Output the (X, Y) coordinate of the center of the cell containing the given text.  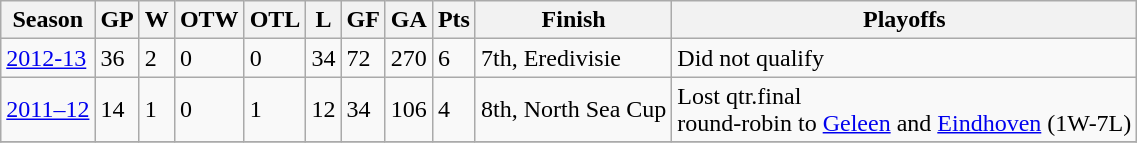
OTW (209, 20)
270 (408, 58)
GA (408, 20)
W (156, 20)
6 (454, 58)
GF (363, 20)
OTL (275, 20)
2 (156, 58)
Did not qualify (904, 58)
Finish (573, 20)
14 (117, 110)
Playoffs (904, 20)
106 (408, 110)
2011–12 (48, 110)
Pts (454, 20)
8th, North Sea Cup (573, 110)
4 (454, 110)
L (324, 20)
GP (117, 20)
2012-13 (48, 58)
Lost qtr.finalround-robin to Geleen and Eindhoven (1W-7L) (904, 110)
7th, Eredivisie (573, 58)
Season (48, 20)
36 (117, 58)
72 (363, 58)
12 (324, 110)
